Return [X, Y] of the center of cell containing provided text 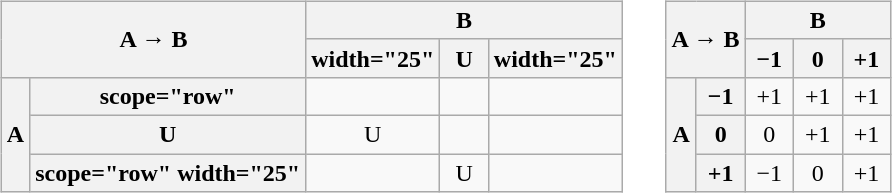
scope="row" [168, 96]
scope="row" width="25" [168, 173]
